From the cell containing the given text, extract its center point as (X, Y) coordinate. 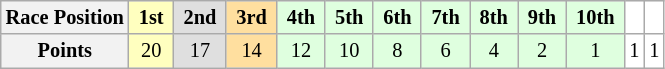
12 (301, 51)
17 (200, 51)
7th (445, 17)
8th (494, 17)
9th (542, 17)
20 (152, 51)
4 (494, 51)
2 (542, 51)
10th (595, 17)
3rd (251, 17)
10 (349, 51)
6th (397, 17)
2nd (200, 17)
4th (301, 17)
Race Position (65, 17)
Points (65, 51)
6 (445, 51)
14 (251, 51)
8 (397, 51)
1st (152, 17)
5th (349, 17)
